Provide the (x, y) coordinate of the cell's center where the given text is located.  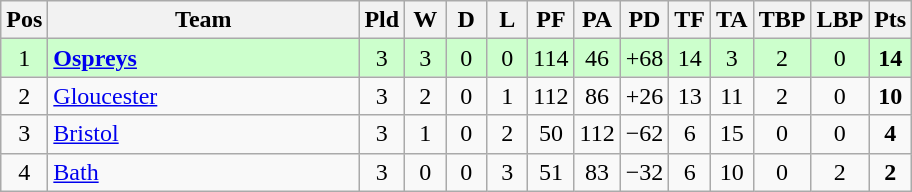
114 (551, 58)
PF (551, 20)
Pos (24, 20)
15 (732, 134)
Ospreys (204, 58)
+26 (644, 96)
13 (690, 96)
PD (644, 20)
83 (597, 172)
50 (551, 134)
Gloucester (204, 96)
W (426, 20)
Pts (890, 20)
L (508, 20)
PA (597, 20)
Team (204, 20)
D (466, 20)
Bath (204, 172)
−62 (644, 134)
TBP (782, 20)
Bristol (204, 134)
11 (732, 96)
Pld (382, 20)
86 (597, 96)
−32 (644, 172)
51 (551, 172)
TA (732, 20)
46 (597, 58)
TF (690, 20)
LBP (840, 20)
+68 (644, 58)
